Output the [x, y] coordinate of the center of the cell containing the given text.  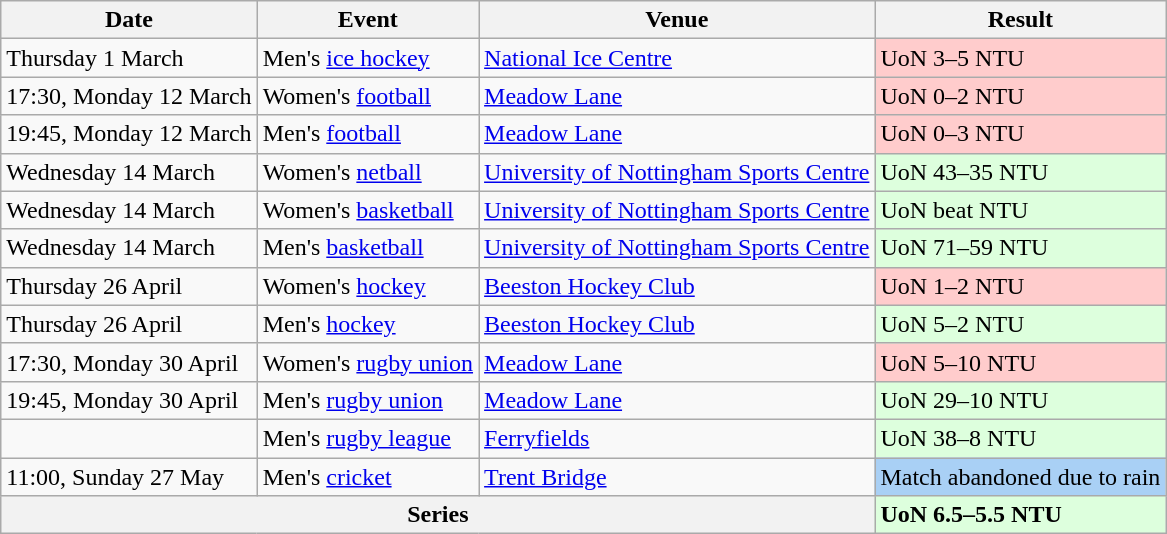
Thursday 1 March [129, 58]
Men's basketball [368, 248]
UoN 43–35 NTU [1020, 172]
UoN 0–2 NTU [1020, 96]
Men's football [368, 134]
17:30, Monday 12 March [129, 96]
UoN 38–8 NTU [1020, 438]
UoN 5–2 NTU [1020, 324]
Women's football [368, 96]
National Ice Centre [677, 58]
Women's hockey [368, 286]
Women's rugby union [368, 362]
UoN 29–10 NTU [1020, 400]
Women's basketball [368, 210]
Men's cricket [368, 477]
Women's netball [368, 172]
Ferryfields [677, 438]
Event [368, 20]
UoN 0–3 NTU [1020, 134]
UoN 71–59 NTU [1020, 248]
19:45, Monday 30 April [129, 400]
Men's rugby union [368, 400]
UoN beat NTU [1020, 210]
Result [1020, 20]
UoN 6.5–5.5 NTU [1020, 515]
UoN 5–10 NTU [1020, 362]
Men's hockey [368, 324]
Men's ice hockey [368, 58]
Date [129, 20]
11:00, Sunday 27 May [129, 477]
Venue [677, 20]
UoN 1–2 NTU [1020, 286]
UoN 3–5 NTU [1020, 58]
17:30, Monday 30 April [129, 362]
19:45, Monday 12 March [129, 134]
Match abandoned due to rain [1020, 477]
Series [438, 515]
Trent Bridge [677, 477]
Men's rugby league [368, 438]
